Search for the cell housing the specified text and yield its (X, Y) center coordinate. 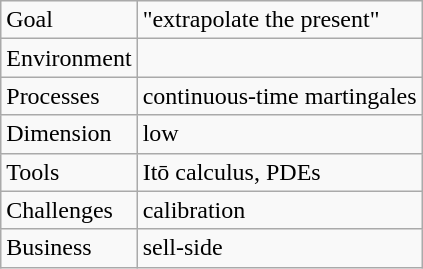
Processes (69, 96)
Dimension (69, 134)
Business (69, 248)
Challenges (69, 210)
calibration (280, 210)
low (280, 134)
Environment (69, 58)
continuous-time martingales (280, 96)
Itō calculus, PDEs (280, 172)
Goal (69, 20)
Tools (69, 172)
"extrapolate the present" (280, 20)
sell-side (280, 248)
